Scan for the cell matching the given text and deliver its (x, y) coordinate at center. 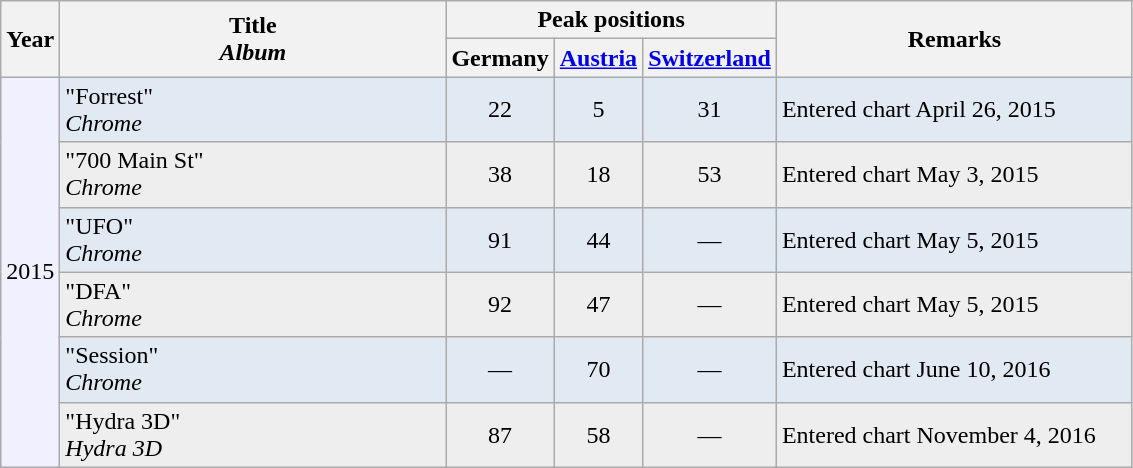
Entered chart April 26, 2015 (954, 110)
44 (598, 240)
31 (710, 110)
"Session" Chrome (253, 370)
91 (500, 240)
"Hydra 3D" Hydra 3D (253, 434)
Remarks (954, 39)
"Forrest" Chrome (253, 110)
Austria (598, 58)
22 (500, 110)
Entered chart May 3, 2015 (954, 174)
87 (500, 434)
18 (598, 174)
92 (500, 304)
47 (598, 304)
"DFA" Chrome (253, 304)
Entered chart November 4, 2016 (954, 434)
58 (598, 434)
"UFO" Chrome (253, 240)
Entered chart June 10, 2016 (954, 370)
70 (598, 370)
Peak positions (612, 20)
38 (500, 174)
Switzerland (710, 58)
"700 Main St" Chrome (253, 174)
Germany (500, 58)
2015 (30, 272)
Title Album (253, 39)
Year (30, 39)
53 (710, 174)
5 (598, 110)
